Find where the given text appears and provide that cell's center as [X, Y] coordinate. 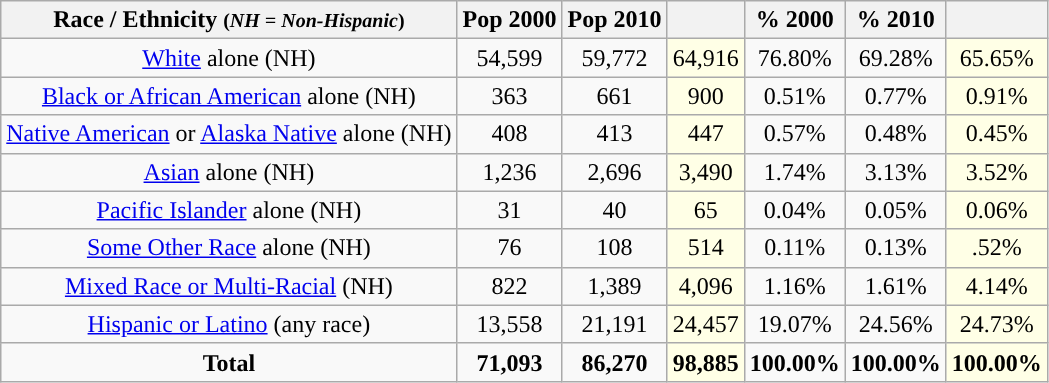
69.28% [896, 58]
76 [510, 248]
Race / Ethnicity (NH = Non-Hispanic) [229, 20]
21,191 [614, 324]
0.77% [896, 96]
0.05% [896, 210]
59,772 [614, 58]
0.04% [794, 210]
0.57% [794, 134]
822 [510, 286]
0.51% [794, 96]
24,457 [706, 324]
24.73% [996, 324]
108 [614, 248]
71,093 [510, 362]
98,885 [706, 362]
Native American or Alaska Native alone (NH) [229, 134]
0.11% [794, 248]
Black or African American alone (NH) [229, 96]
% 2000 [794, 20]
Asian alone (NH) [229, 172]
Mixed Race or Multi-Racial (NH) [229, 286]
86,270 [614, 362]
13,558 [510, 324]
76.80% [794, 58]
40 [614, 210]
4,096 [706, 286]
4.14% [996, 286]
64,916 [706, 58]
31 [510, 210]
Some Other Race alone (NH) [229, 248]
Hispanic or Latino (any race) [229, 324]
363 [510, 96]
Pop 2000 [510, 20]
Pop 2010 [614, 20]
Total [229, 362]
% 2010 [896, 20]
.52% [996, 248]
514 [706, 248]
24.56% [896, 324]
447 [706, 134]
408 [510, 134]
19.07% [794, 324]
1.61% [896, 286]
Pacific Islander alone (NH) [229, 210]
0.45% [996, 134]
3,490 [706, 172]
65.65% [996, 58]
1.74% [794, 172]
661 [614, 96]
1,389 [614, 286]
0.91% [996, 96]
1,236 [510, 172]
65 [706, 210]
3.13% [896, 172]
1.16% [794, 286]
White alone (NH) [229, 58]
2,696 [614, 172]
0.48% [896, 134]
0.06% [996, 210]
413 [614, 134]
3.52% [996, 172]
54,599 [510, 58]
0.13% [896, 248]
900 [706, 96]
